Find where the given text appears and provide that cell's center as (X, Y) coordinate. 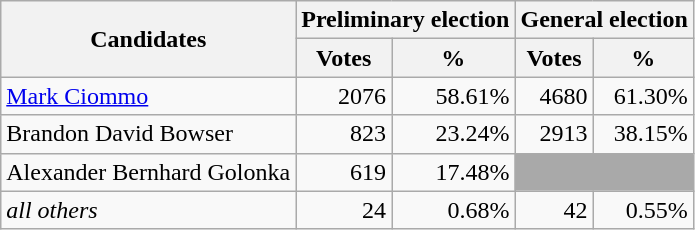
38.15% (643, 134)
42 (554, 210)
0.55% (643, 210)
Preliminary election (406, 20)
Brandon David Bowser (148, 134)
Mark Ciommo (148, 96)
2913 (554, 134)
61.30% (643, 96)
Alexander Bernhard Golonka (148, 172)
4680 (554, 96)
17.48% (454, 172)
23.24% (454, 134)
2076 (344, 96)
General election (604, 20)
24 (344, 210)
Candidates (148, 39)
0.68% (454, 210)
619 (344, 172)
58.61% (454, 96)
823 (344, 134)
all others (148, 210)
